Scan for the cell matching the given text and deliver its (x, y) coordinate at center. 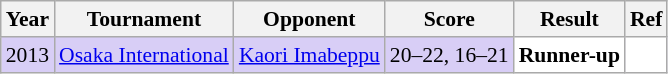
Kaori Imabeppu (310, 55)
Result (570, 19)
Score (450, 19)
2013 (28, 55)
20–22, 16–21 (450, 55)
Osaka International (144, 55)
Tournament (144, 19)
Runner-up (570, 55)
Ref (646, 19)
Year (28, 19)
Opponent (310, 19)
